From the cell containing the given text, extract its center point as (X, Y) coordinate. 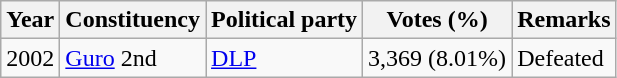
3,369 (8.01%) (438, 58)
DLP (284, 58)
Guro 2nd (133, 58)
Political party (284, 20)
2002 (30, 58)
Constituency (133, 20)
Year (30, 20)
Remarks (564, 20)
Votes (%) (438, 20)
Defeated (564, 58)
